Capture the cell that displays the provided text and extract its (X, Y) central coordinate. 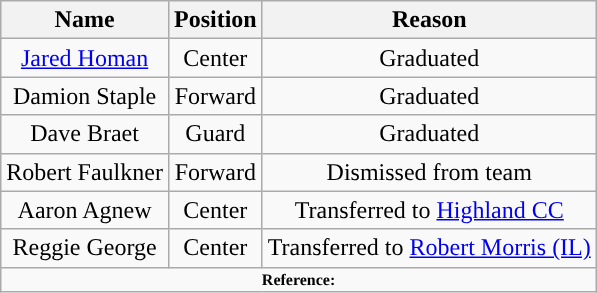
Name (85, 20)
Guard (215, 134)
Reason (429, 20)
Reggie George (85, 248)
Robert Faulkner (85, 172)
Aaron Agnew (85, 210)
Jared Homan (85, 58)
Transferred to Highland CC (429, 210)
Dave Braet (85, 134)
Transferred to Robert Morris (IL) (429, 248)
Reference: (299, 279)
Dismissed from team (429, 172)
Damion Staple (85, 96)
Position (215, 20)
